Provide the (X, Y) coordinate of the cell's center where the given text is located.  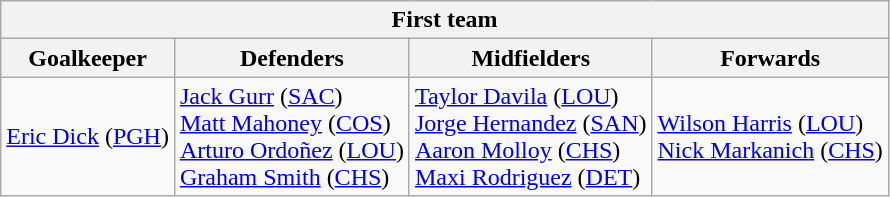
Wilson Harris (LOU) Nick Markanich (CHS) (770, 136)
Defenders (292, 58)
First team (445, 20)
Forwards (770, 58)
Jack Gurr (SAC) Matt Mahoney (COS) Arturo Ordoñez (LOU) Graham Smith (CHS) (292, 136)
Midfielders (530, 58)
Eric Dick (PGH) (88, 136)
Goalkeeper (88, 58)
Taylor Davila (LOU) Jorge Hernandez (SAN) Aaron Molloy (CHS) Maxi Rodriguez (DET) (530, 136)
